Output the [x, y] coordinate of the center of the cell containing the given text.  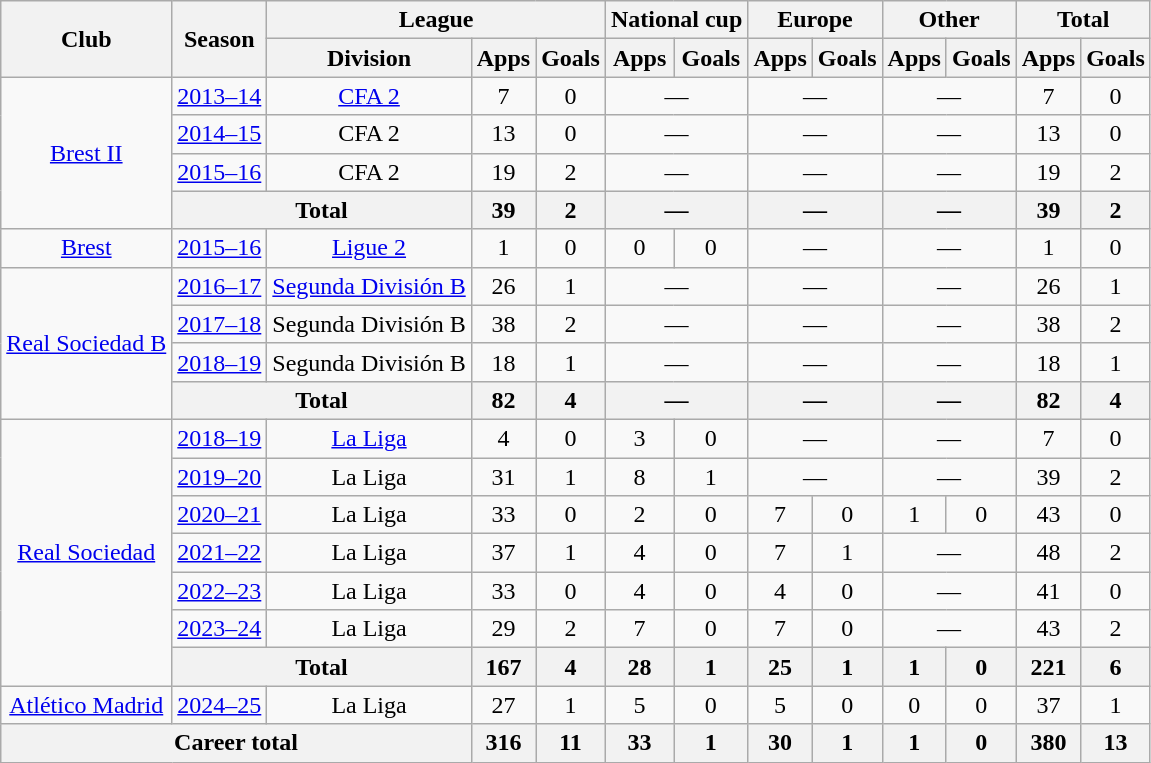
41 [1048, 591]
Brest [86, 248]
Ligue 2 [369, 248]
2020–21 [220, 515]
Season [220, 39]
2017–18 [220, 324]
8 [639, 477]
2013–14 [220, 96]
31 [503, 477]
Europe [815, 20]
29 [503, 629]
316 [503, 743]
Career total [236, 743]
11 [571, 743]
2021–22 [220, 553]
48 [1048, 553]
2019–20 [220, 477]
3 [639, 438]
Division [369, 58]
380 [1048, 743]
30 [780, 743]
Atlético Madrid [86, 705]
Brest II [86, 153]
25 [780, 667]
2024–25 [220, 705]
28 [639, 667]
League [436, 20]
6 [1116, 667]
2016–17 [220, 286]
Real Sociedad B [86, 343]
2023–24 [220, 629]
2022–23 [220, 591]
27 [503, 705]
National cup [676, 20]
167 [503, 667]
Club [86, 39]
221 [1048, 667]
Other [949, 20]
2014–15 [220, 134]
Real Sociedad [86, 552]
